Provide the [x, y] coordinate of the cell's center where the given text is located.  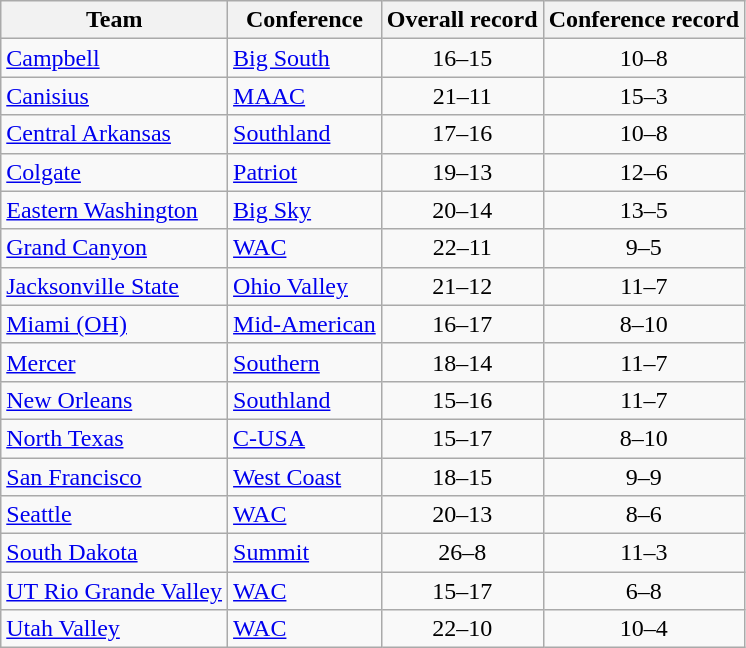
West Coast [305, 477]
Mid-American [305, 324]
10–4 [644, 629]
North Texas [114, 438]
Big Sky [305, 210]
Miami (OH) [114, 324]
21–12 [462, 286]
San Francisco [114, 477]
UT Rio Grande Valley [114, 591]
8–6 [644, 515]
13–5 [644, 210]
22–11 [462, 248]
MAAC [305, 96]
New Orleans [114, 400]
26–8 [462, 553]
Summit [305, 553]
Ohio Valley [305, 286]
Team [114, 20]
9–5 [644, 248]
Campbell [114, 58]
C-USA [305, 438]
18–15 [462, 477]
11–3 [644, 553]
Eastern Washington [114, 210]
18–14 [462, 362]
16–17 [462, 324]
Overall record [462, 20]
17–16 [462, 134]
16–15 [462, 58]
6–8 [644, 591]
22–10 [462, 629]
Central Arkansas [114, 134]
Canisius [114, 96]
Mercer [114, 362]
12–6 [644, 172]
Jacksonville State [114, 286]
Southern [305, 362]
9–9 [644, 477]
Utah Valley [114, 629]
15–16 [462, 400]
South Dakota [114, 553]
Grand Canyon [114, 248]
Big South [305, 58]
19–13 [462, 172]
Patriot [305, 172]
Colgate [114, 172]
15–3 [644, 96]
21–11 [462, 96]
20–14 [462, 210]
Seattle [114, 515]
Conference record [644, 20]
Conference [305, 20]
20–13 [462, 515]
